For the text-containing cell, return its midpoint in [x, y] coordinate format. 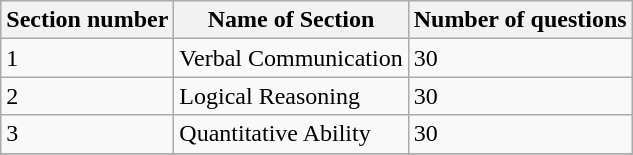
Quantitative Ability [291, 134]
Verbal Communication [291, 58]
Name of Section [291, 20]
Logical Reasoning [291, 96]
2 [88, 96]
Section number [88, 20]
3 [88, 134]
1 [88, 58]
Number of questions [520, 20]
